Extract the (x, y) coordinate from the center of the cell holding the provided text.  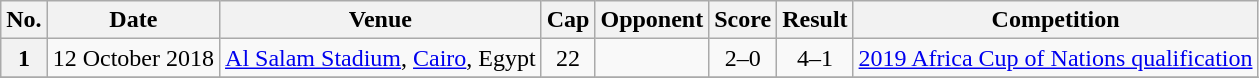
Score (743, 20)
2019 Africa Cup of Nations qualification (1056, 58)
Opponent (652, 20)
No. (24, 20)
4–1 (815, 58)
2–0 (743, 58)
Result (815, 20)
22 (568, 58)
Al Salam Stadium, Cairo, Egypt (381, 58)
12 October 2018 (133, 58)
Cap (568, 20)
Competition (1056, 20)
1 (24, 58)
Date (133, 20)
Venue (381, 20)
